Return [x, y] of the center of cell containing provided text 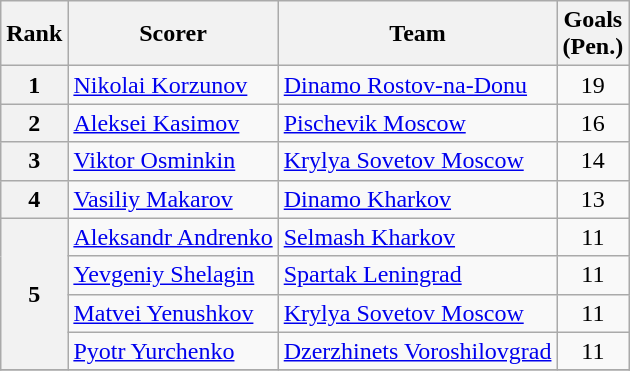
Pyotr Yurchenko [173, 351]
Dzerzhinets Voroshilovgrad [418, 351]
3 [34, 161]
2 [34, 123]
Nikolai Korzunov [173, 85]
Dinamo Rostov-na-Donu [418, 85]
Dinamo Kharkov [418, 199]
Aleksei Kasimov [173, 123]
19 [593, 85]
Spartak Leningrad [418, 275]
1 [34, 85]
Scorer [173, 34]
Vasiliy Makarov [173, 199]
16 [593, 123]
Yevgeniy Shelagin [173, 275]
14 [593, 161]
4 [34, 199]
5 [34, 294]
13 [593, 199]
Matvei Yenushkov [173, 313]
Selmash Kharkov [418, 237]
Rank [34, 34]
Team [418, 34]
Aleksandr Andrenko [173, 237]
Pischevik Moscow [418, 123]
Viktor Osminkin [173, 161]
Goals(Pen.) [593, 34]
